Pinpoint the cell where the given text exists, returning its (x, y) midpoint coordinate. 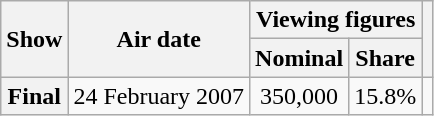
Viewing figures (336, 20)
Nominal (300, 58)
350,000 (300, 96)
Share (386, 58)
Final (34, 96)
24 February 2007 (159, 96)
Air date (159, 39)
Show (34, 39)
15.8% (386, 96)
